Scan for the cell matching the given text and deliver its [X, Y] coordinate at center. 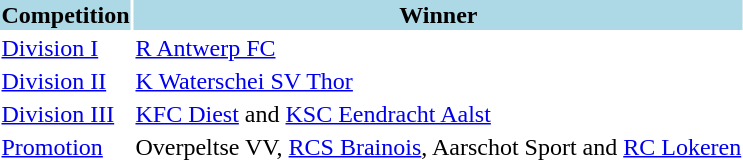
R Antwerp FC [438, 48]
Division III [66, 114]
Winner [438, 15]
Division II [66, 81]
Division I [66, 48]
KFC Diest and KSC Eendracht Aalst [438, 114]
Competition [66, 15]
K Waterschei SV Thor [438, 81]
